Pinpoint the cell where the given text exists, returning its [x, y] midpoint coordinate. 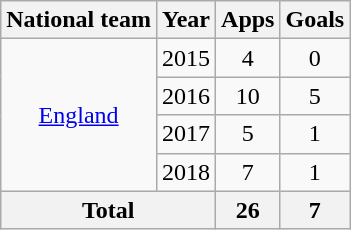
England [79, 115]
0 [315, 58]
Apps [248, 20]
2016 [186, 96]
Goals [315, 20]
Year [186, 20]
2018 [186, 172]
2017 [186, 134]
Total [108, 210]
4 [248, 58]
26 [248, 210]
2015 [186, 58]
National team [79, 20]
10 [248, 96]
